Detect which cell encompasses the target text, then output its [X, Y] center coordinate. 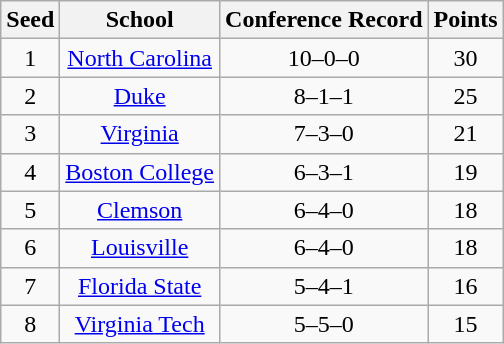
25 [466, 96]
Clemson [140, 210]
5–4–1 [324, 286]
5–5–0 [324, 324]
15 [466, 324]
8 [30, 324]
3 [30, 134]
Seed [30, 20]
School [140, 20]
7–3–0 [324, 134]
Louisville [140, 248]
Virginia Tech [140, 324]
6–3–1 [324, 172]
4 [30, 172]
16 [466, 286]
Points [466, 20]
6 [30, 248]
Boston College [140, 172]
8–1–1 [324, 96]
Virginia [140, 134]
30 [466, 58]
10–0–0 [324, 58]
Florida State [140, 286]
7 [30, 286]
1 [30, 58]
2 [30, 96]
19 [466, 172]
5 [30, 210]
Duke [140, 96]
21 [466, 134]
Conference Record [324, 20]
North Carolina [140, 58]
